Locate the cell with the specified text and output its [x, y] center coordinate. 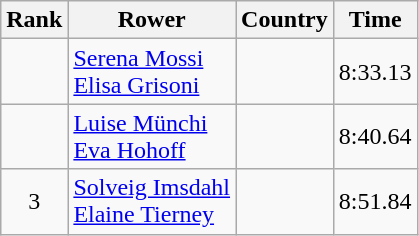
8:40.64 [375, 136]
Country [285, 20]
Rank [34, 20]
Solveig ImsdahlElaine Tierney [152, 202]
Serena MossiElisa Grisoni [152, 72]
Time [375, 20]
8:51.84 [375, 202]
Luise MünchiEva Hohoff [152, 136]
Rower [152, 20]
8:33.13 [375, 72]
3 [34, 202]
